From the cell containing the given text, extract its center point as [X, Y] coordinate. 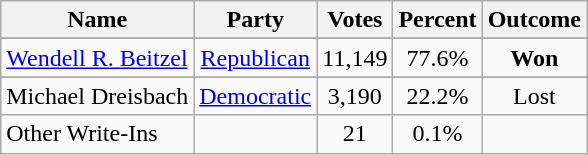
Republican [256, 58]
Won [534, 58]
Wendell R. Beitzel [98, 58]
Outcome [534, 20]
3,190 [355, 96]
Democratic [256, 96]
21 [355, 134]
Other Write-Ins [98, 134]
77.6% [438, 58]
0.1% [438, 134]
Lost [534, 96]
Party [256, 20]
Percent [438, 20]
11,149 [355, 58]
Michael Dreisbach [98, 96]
22.2% [438, 96]
Votes [355, 20]
Name [98, 20]
